Provide the (X, Y) coordinate of the cell's center where the given text is located.  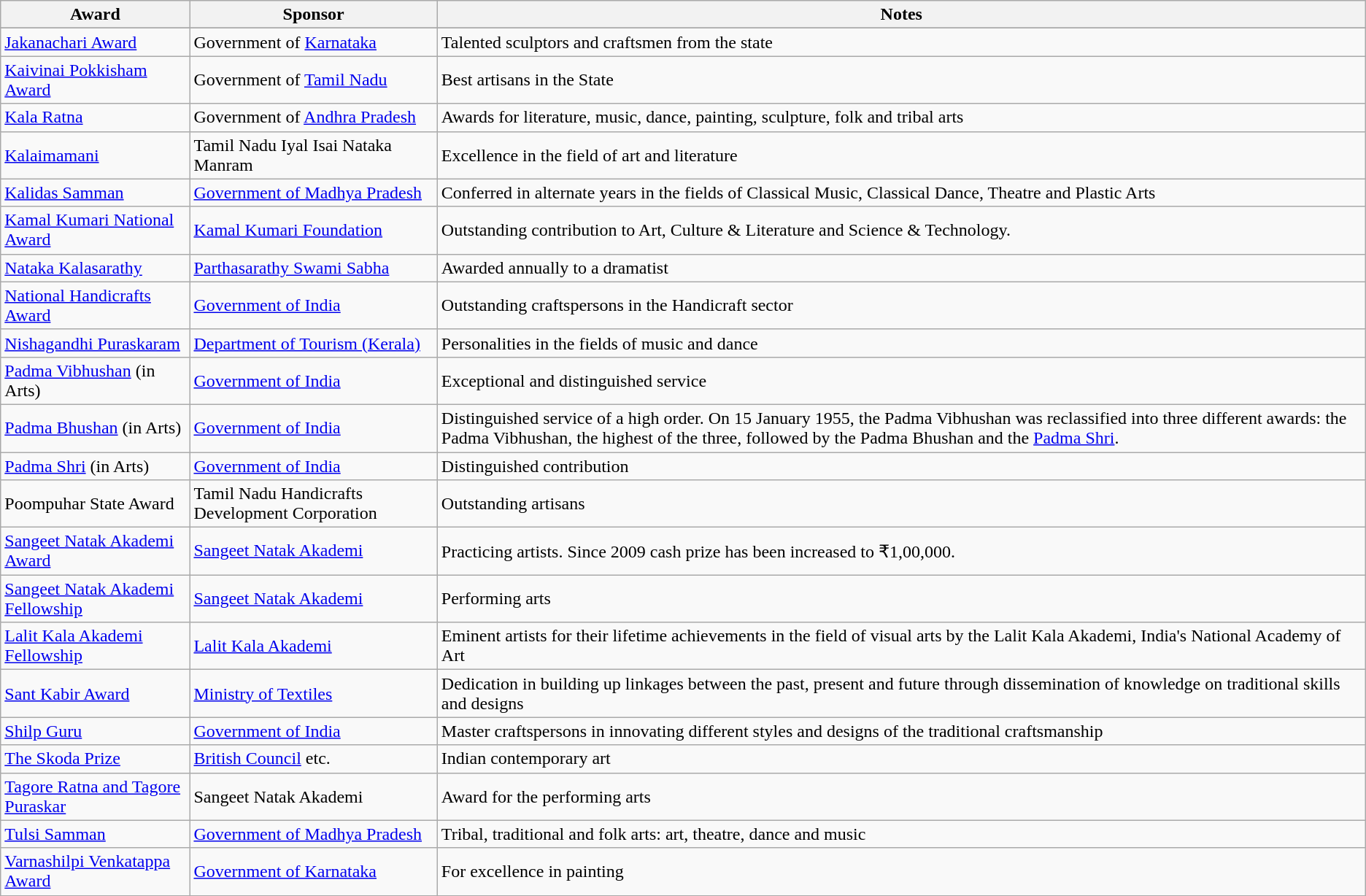
For excellence in painting (901, 871)
Awarded annually to a dramatist (901, 268)
Tagore Ratna and Tagore Puraskar (95, 797)
Award for the performing arts (901, 797)
Awards for literature, music, dance, painting, sculpture, folk and tribal arts (901, 117)
Outstanding artisans (901, 503)
Lalit Kala Akademi (314, 646)
British Council etc. (314, 759)
The Skoda Prize (95, 759)
Excellence in the field of art and literature (901, 155)
Padma Bhushan (in Arts) (95, 428)
Department of Tourism (Kerala) (314, 343)
Sangeet Natak Akademi Fellowship (95, 598)
Lalit Kala Akademi Fellowship (95, 646)
Dedication in building up linkages between the past, present and future through dissemination of knowledge on traditional skills and designs (901, 693)
Kamal Kumari National Award (95, 231)
Government of Andhra Pradesh (314, 117)
Tribal, traditional and folk arts: art, theatre, dance and music (901, 834)
Sangeet Natak Akademi Award (95, 552)
Shilp Guru (95, 731)
Notes (901, 15)
Practicing artists. Since 2009 cash prize has been increased to ₹1,00,000. (901, 552)
Indian contemporary art (901, 759)
Kaivinai Pokkisham Award (95, 80)
Personalities in the fields of music and dance (901, 343)
Conferred in alternate years in the fields of Classical Music, Classical Dance, Theatre and Plastic Arts (901, 193)
Poompuhar State Award (95, 503)
Ministry of Textiles (314, 693)
Outstanding craftspersons in the Handicraft sector (901, 305)
Nishagandhi Puraskaram (95, 343)
Outstanding contribution to Art, Culture & Literature and Science & Technology. (901, 231)
Eminent artists for their lifetime achievements in the field of visual arts by the Lalit Kala Akademi, India's National Academy of Art (901, 646)
Tamil Nadu Iyal Isai Nataka Manram (314, 155)
Best artisans in the State (901, 80)
Kamal Kumari Foundation (314, 231)
Award (95, 15)
Master craftspersons in innovating different styles and designs of the traditional craftsmanship (901, 731)
Talented sculptors and craftsmen from the state (901, 42)
Padma Shri (in Arts) (95, 466)
Tamil Nadu Handicrafts Development Corporation (314, 503)
Parthasarathy Swami Sabha (314, 268)
Government of Tamil Nadu (314, 80)
Padma Vibhushan (in Arts) (95, 381)
Kala Ratna (95, 117)
Jakanachari Award (95, 42)
Performing arts (901, 598)
Kalaimamani (95, 155)
Distinguished contribution (901, 466)
National Handicrafts Award (95, 305)
Sant Kabir Award (95, 693)
Varnashilpi Venkatappa Award (95, 871)
Exceptional and distinguished service (901, 381)
Nataka Kalasarathy (95, 268)
Tulsi Samman (95, 834)
Kalidas Samman (95, 193)
Sponsor (314, 15)
